For the text-containing cell, return its midpoint in (x, y) coordinate format. 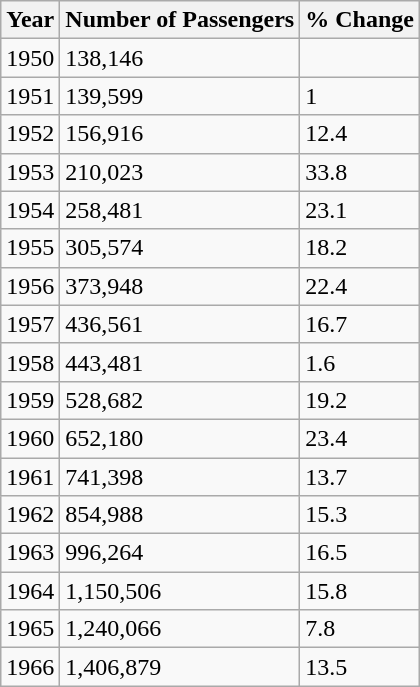
1,150,506 (180, 591)
1.6 (360, 362)
652,180 (180, 438)
1961 (30, 477)
13.5 (360, 667)
138,146 (180, 58)
1 (360, 96)
210,023 (180, 172)
13.7 (360, 477)
Year (30, 20)
1960 (30, 438)
7.8 (360, 629)
139,599 (180, 96)
1962 (30, 515)
16.5 (360, 553)
Number of Passengers (180, 20)
1958 (30, 362)
1951 (30, 96)
436,561 (180, 324)
373,948 (180, 286)
1955 (30, 248)
156,916 (180, 134)
1956 (30, 286)
443,481 (180, 362)
1,406,879 (180, 667)
12.4 (360, 134)
1964 (30, 591)
258,481 (180, 210)
% Change (360, 20)
528,682 (180, 400)
996,264 (180, 553)
1953 (30, 172)
741,398 (180, 477)
16.7 (360, 324)
33.8 (360, 172)
18.2 (360, 248)
305,574 (180, 248)
23.4 (360, 438)
1963 (30, 553)
1950 (30, 58)
1,240,066 (180, 629)
1965 (30, 629)
19.2 (360, 400)
854,988 (180, 515)
1959 (30, 400)
1952 (30, 134)
1954 (30, 210)
23.1 (360, 210)
1957 (30, 324)
1966 (30, 667)
15.3 (360, 515)
15.8 (360, 591)
22.4 (360, 286)
